Provide the [X, Y] coordinate of the cell's center where the given text is located.  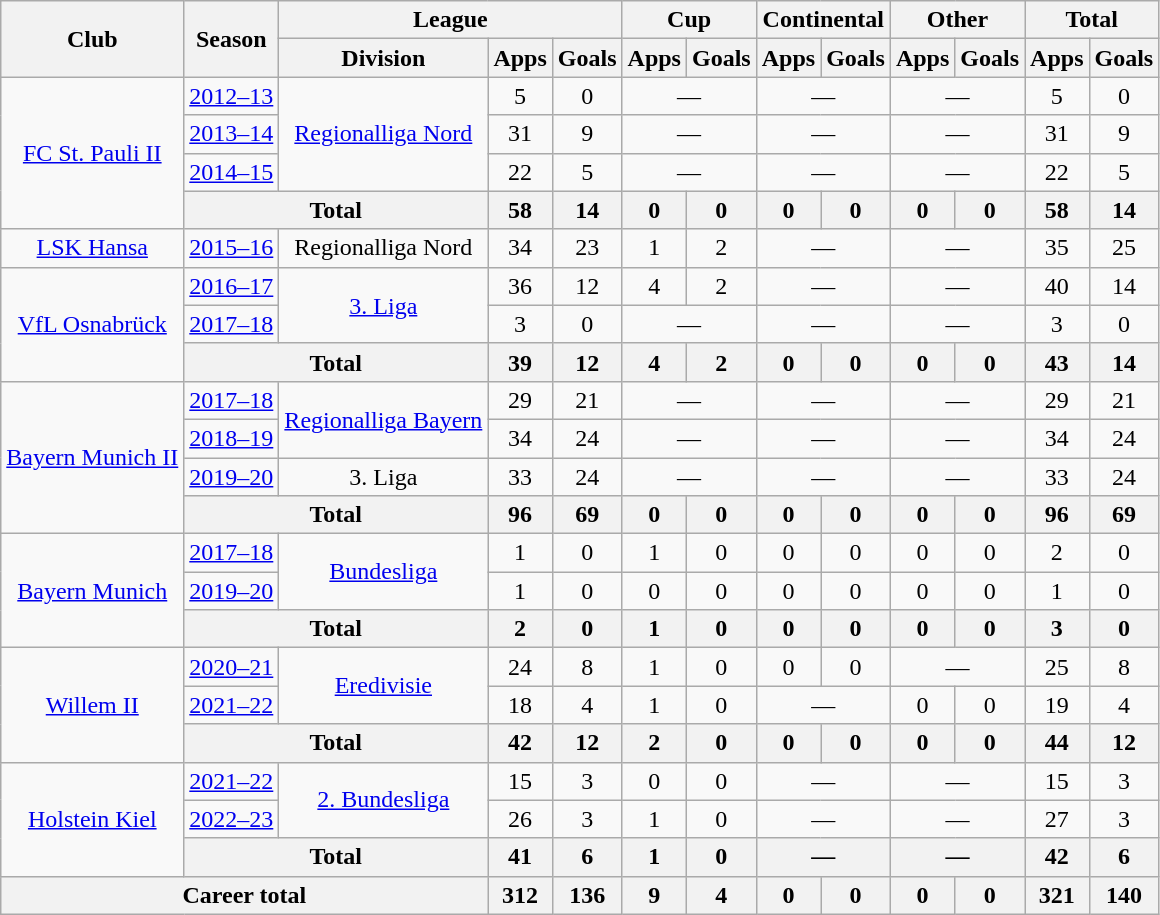
Continental [823, 20]
36 [520, 286]
44 [1057, 743]
2018–19 [232, 438]
19 [1057, 705]
35 [1057, 248]
VfL Osnabrück [92, 324]
2016–17 [232, 286]
Bayern Munich [92, 591]
Eredivisie [384, 686]
27 [1057, 819]
140 [1124, 895]
312 [520, 895]
2022–23 [232, 819]
23 [587, 248]
18 [520, 705]
Other [957, 20]
FC St. Pauli II [92, 153]
Holstein Kiel [92, 819]
2014–15 [232, 172]
Cup [689, 20]
40 [1057, 286]
41 [520, 857]
Career total [244, 895]
League [450, 20]
321 [1057, 895]
2012–13 [232, 96]
Willem II [92, 705]
Club [92, 39]
Bayern Munich II [92, 457]
2015–16 [232, 248]
LSK Hansa [92, 248]
Season [232, 39]
2013–14 [232, 134]
Regionalliga Bayern [384, 419]
2020–21 [232, 667]
Division [384, 58]
Bundesliga [384, 572]
39 [520, 362]
43 [1057, 362]
136 [587, 895]
26 [520, 819]
2. Bundesliga [384, 800]
